Detect which cell encompasses the target text, then output its [X, Y] center coordinate. 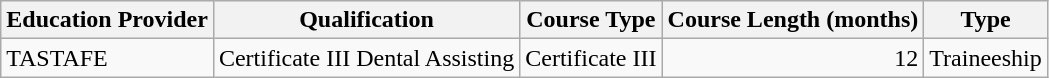
Type [986, 20]
Traineeship [986, 58]
Education Provider [108, 20]
TASTAFE [108, 58]
12 [793, 58]
Course Type [591, 20]
Certificate III [591, 58]
Certificate III Dental Assisting [366, 58]
Qualification [366, 20]
Course Length (months) [793, 20]
